Determine the (x, y) coordinate at the center of the cell enclosing the given text.  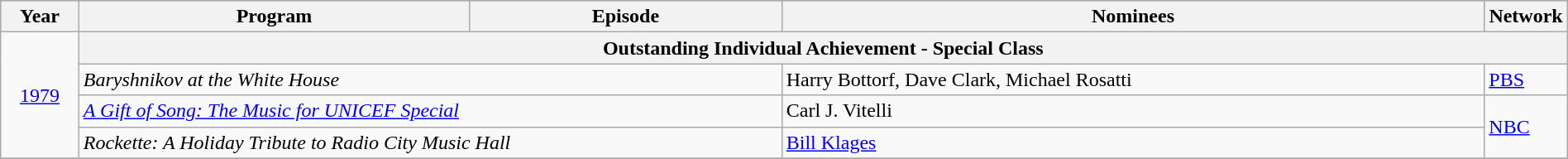
Program (274, 17)
NBC (1526, 127)
Rockette: A Holiday Tribute to Radio City Music Hall (430, 142)
Baryshnikov at the White House (430, 79)
Year (40, 17)
PBS (1526, 79)
Episode (625, 17)
1979 (40, 95)
Harry Bottorf, Dave Clark, Michael Rosatti (1133, 79)
A Gift of Song: The Music for UNICEF Special (430, 111)
Network (1526, 17)
Outstanding Individual Achievement - Special Class (823, 48)
Carl J. Vitelli (1133, 111)
Bill Klages (1133, 142)
Nominees (1133, 17)
